Return (X, Y) of the center of cell containing provided text 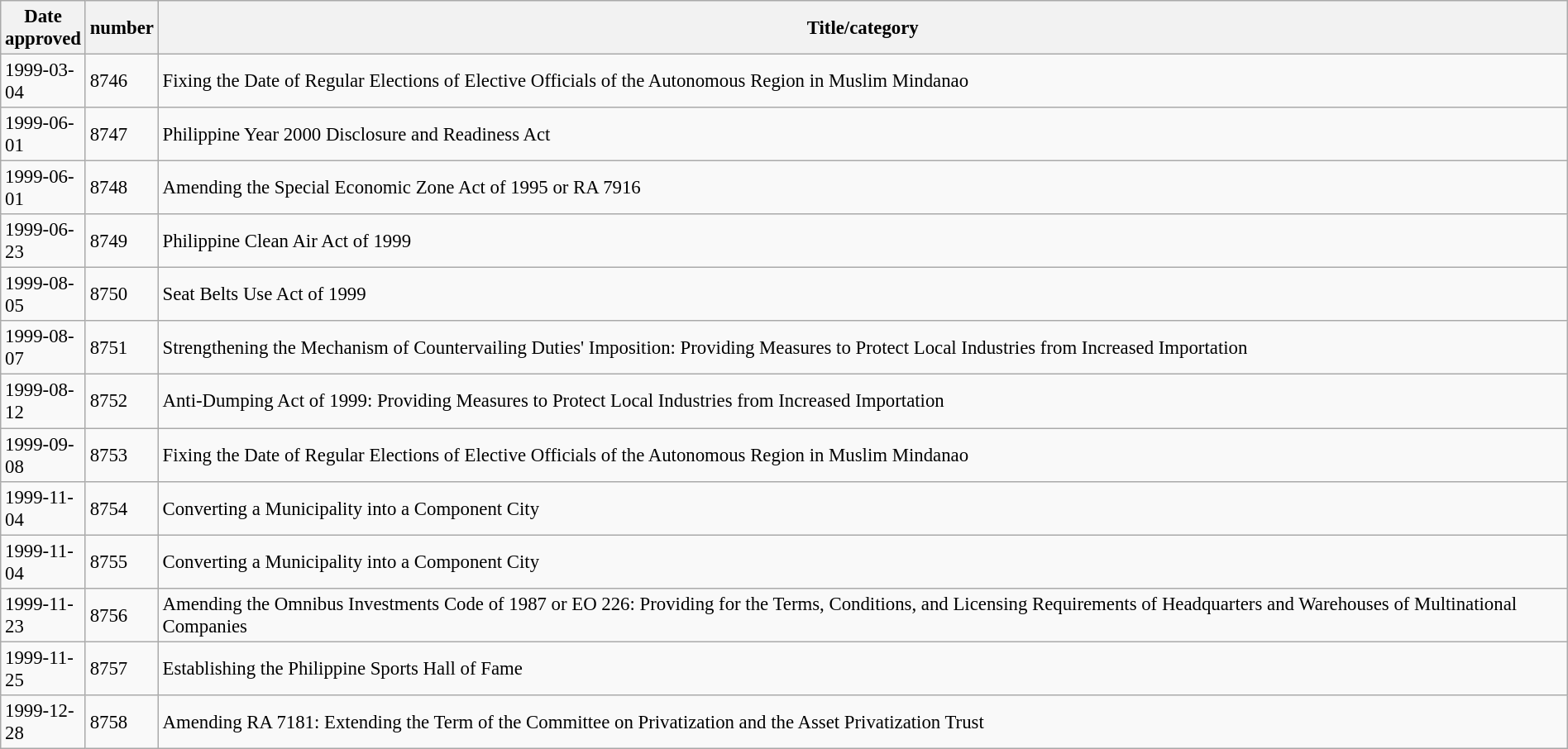
8756 (122, 615)
1999-11-23 (43, 615)
8755 (122, 562)
1999-12-28 (43, 723)
1999-08-07 (43, 347)
1999-08-05 (43, 294)
8758 (122, 723)
8746 (122, 81)
Title/category (863, 28)
8757 (122, 668)
Date approved (43, 28)
Anti-Dumping Act of 1999: Providing Measures to Protect Local Industries from Increased Importation (863, 402)
Amending the Special Economic Zone Act of 1995 or RA 7916 (863, 188)
8751 (122, 347)
1999-11-25 (43, 668)
Strengthening the Mechanism of Countervailing Duties' Imposition: Providing Measures to Protect Local Industries from Increased Importation (863, 347)
Seat Belts Use Act of 1999 (863, 294)
1999-08-12 (43, 402)
8750 (122, 294)
number (122, 28)
1999-09-08 (43, 455)
Philippine Clean Air Act of 1999 (863, 241)
8748 (122, 188)
8753 (122, 455)
Philippine Year 2000 Disclosure and Readiness Act (863, 134)
1999-06-23 (43, 241)
1999-03-04 (43, 81)
Establishing the Philippine Sports Hall of Fame (863, 668)
8754 (122, 508)
8747 (122, 134)
8752 (122, 402)
Amending RA 7181: Extending the Term of the Committee on Privatization and the Asset Privatization Trust (863, 723)
8749 (122, 241)
